Scan for the cell matching the given text and deliver its (X, Y) coordinate at center. 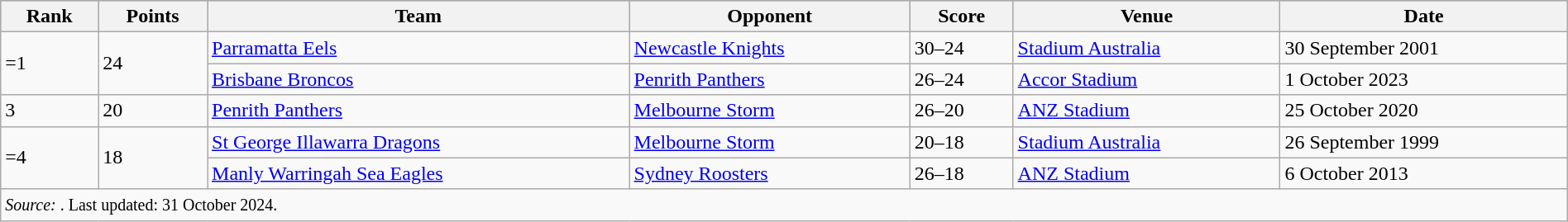
Sydney Roosters (769, 173)
26 September 1999 (1424, 142)
Rank (50, 17)
20–18 (961, 142)
24 (153, 64)
=1 (50, 64)
20 (153, 111)
3 (50, 111)
Score (961, 17)
Newcastle Knights (769, 48)
Opponent (769, 17)
26–20 (961, 111)
Points (153, 17)
Parramatta Eels (418, 48)
30–24 (961, 48)
Venue (1146, 17)
Accor Stadium (1146, 79)
30 September 2001 (1424, 48)
6 October 2013 (1424, 173)
25 October 2020 (1424, 111)
18 (153, 158)
1 October 2023 (1424, 79)
Date (1424, 17)
St George Illawarra Dragons (418, 142)
Manly Warringah Sea Eagles (418, 173)
26–18 (961, 173)
=4 (50, 158)
Brisbane Broncos (418, 79)
26–24 (961, 79)
Team (418, 17)
Source: . Last updated: 31 October 2024. (784, 205)
